Locate the cell with the specified text and output its (X, Y) center coordinate. 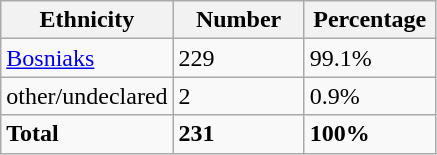
0.9% (370, 96)
231 (238, 134)
2 (238, 96)
99.1% (370, 58)
Percentage (370, 20)
Total (87, 134)
229 (238, 58)
Ethnicity (87, 20)
Number (238, 20)
100% (370, 134)
other/undeclared (87, 96)
Bosniaks (87, 58)
